Return the [X, Y] coordinate for the center point of the cell that contains the specified text.  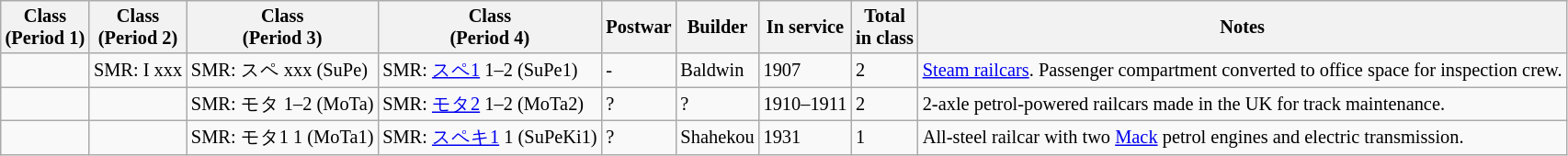
SMR: スペキ1 1 (SuPeKi1) [489, 138]
Class(Period 2) [138, 27]
- [638, 70]
1931 [805, 138]
SMR: モタ2 1–2 (MoTa2) [489, 105]
In service [805, 27]
SMR: I xxx [138, 70]
Totalin class [884, 27]
Steam railcars. Passenger compartment converted to office space for inspection crew. [1243, 70]
Baldwin [718, 70]
Shahekou [718, 138]
1 [884, 138]
Notes [1243, 27]
SMR: モタ 1–2 (MoTa) [282, 105]
1907 [805, 70]
SMR: モタ1 1 (MoTa1) [282, 138]
Class(Period 4) [489, 27]
All-steel railcar with two Mack petrol engines and electric transmission. [1243, 138]
2-axle petrol-powered railcars made in the UK for track maintenance. [1243, 105]
SMR: スペ1 1–2 (SuPe1) [489, 70]
SMR: スペ xxx (SuPe) [282, 70]
Postwar [638, 27]
Builder [718, 27]
Class(Period 3) [282, 27]
1910–1911 [805, 105]
Class(Period 1) [45, 27]
